Return the [X, Y] coordinate for the center point of the cell that contains the specified text.  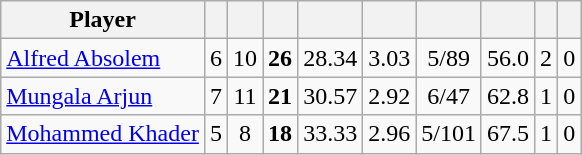
28.34 [330, 58]
6 [216, 58]
Mohammed Khader [103, 134]
6/47 [449, 96]
5 [216, 134]
56.0 [508, 58]
Player [103, 20]
10 [244, 58]
2.96 [390, 134]
11 [244, 96]
5/89 [449, 58]
21 [280, 96]
33.33 [330, 134]
2 [546, 58]
18 [280, 134]
3.03 [390, 58]
26 [280, 58]
Alfred Absolem [103, 58]
2.92 [390, 96]
30.57 [330, 96]
67.5 [508, 134]
7 [216, 96]
8 [244, 134]
Mungala Arjun [103, 96]
62.8 [508, 96]
5/101 [449, 134]
